Locate the cell with the specified text and output its [X, Y] center coordinate. 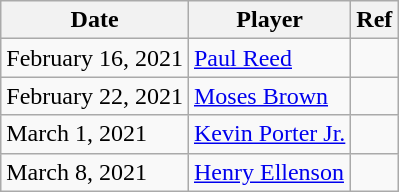
Paul Reed [269, 58]
Ref [374, 20]
March 8, 2021 [95, 172]
Kevin Porter Jr. [269, 134]
February 16, 2021 [95, 58]
February 22, 2021 [95, 96]
Date [95, 20]
Moses Brown [269, 96]
Player [269, 20]
March 1, 2021 [95, 134]
Henry Ellenson [269, 172]
